Identify which cell holds the provided text, then report its (X, Y) central coordinate. 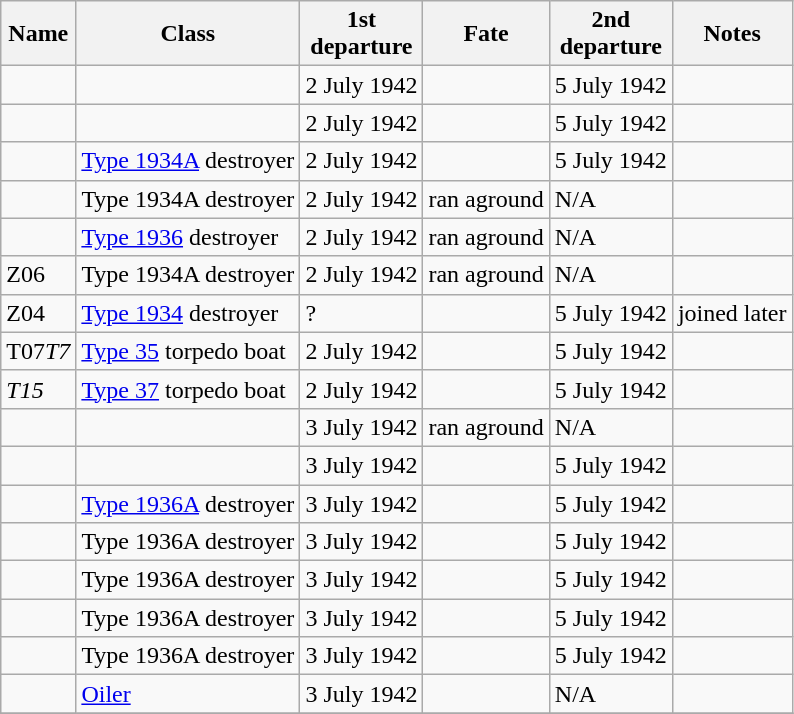
Type 37 torpedo boat (188, 389)
Z06 (38, 275)
Name (38, 34)
Z04 (38, 313)
T15 (38, 389)
? (362, 313)
2nddeparture (610, 34)
Fate (486, 34)
Type 1936 destroyer (188, 237)
Type 1934 destroyer (188, 313)
Notes (732, 34)
Oiler (188, 694)
joined later (732, 313)
T07T7 (38, 351)
Type 35 torpedo boat (188, 351)
1stdeparture (362, 34)
Class (188, 34)
